Determine the [x, y] coordinate at the center of the cell enclosing the given text.  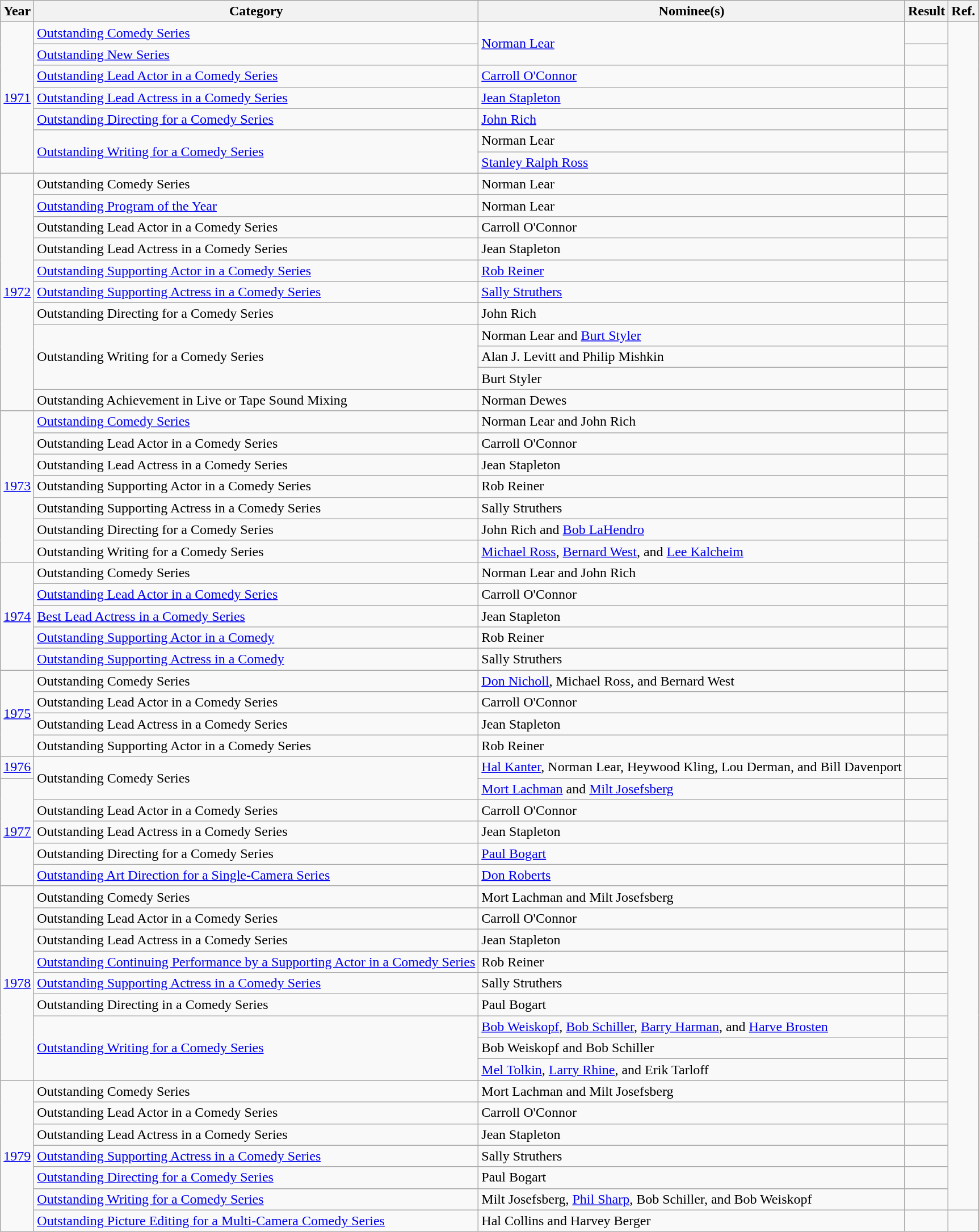
1971 [17, 98]
Stanley Ralph Ross [692, 162]
Milt Josefsberg, Phil Sharp, Bob Schiller, and Bob Weiskopf [692, 1199]
Michael Ross, Bernard West, and Lee Kalcheim [692, 551]
1973 [17, 486]
Outstanding Continuing Performance by a Supporting Actor in a Comedy Series [257, 962]
1972 [17, 292]
Ref. [964, 11]
Nominee(s) [692, 11]
Result [926, 11]
Mel Tolkin, Larry Rhine, and Erik Tarloff [692, 1070]
Outstanding Supporting Actress in a Comedy [257, 659]
Category [257, 11]
1978 [17, 983]
1977 [17, 832]
Year [17, 11]
Hal Kanter, Norman Lear, Heywood Kling, Lou Derman, and Bill Davenport [692, 767]
Alan J. Levitt and Philip Mishkin [692, 357]
Outstanding Achievement in Live or Tape Sound Mixing [257, 400]
Outstanding New Series [257, 54]
Bob Weiskopf and Bob Schiller [692, 1048]
1974 [17, 616]
Outstanding Picture Editing for a Multi-Camera Comedy Series [257, 1221]
Outstanding Program of the Year [257, 205]
1975 [17, 713]
1979 [17, 1156]
Hal Collins and Harvey Berger [692, 1221]
Don Roberts [692, 875]
Burt Styler [692, 379]
1976 [17, 767]
Outstanding Supporting Actor in a Comedy [257, 638]
Outstanding Art Direction for a Single-Camera Series [257, 875]
Don Nicholl, Michael Ross, and Bernard West [692, 681]
Outstanding Directing in a Comedy Series [257, 1005]
Bob Weiskopf, Bob Schiller, Barry Harman, and Harve Brosten [692, 1027]
Best Lead Actress in a Comedy Series [257, 616]
John Rich and Bob LaHendro [692, 529]
Norman Dewes [692, 400]
Norman Lear and Burt Styler [692, 335]
